Detect which cell encompasses the target text, then output its (x, y) center coordinate. 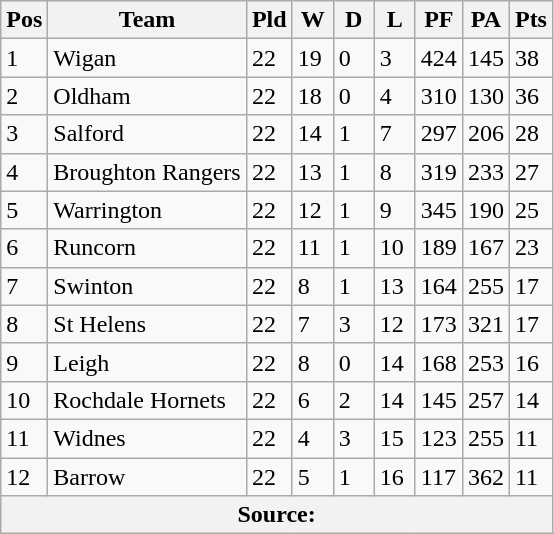
168 (438, 362)
117 (438, 477)
Barrow (148, 477)
Pos (24, 20)
15 (394, 438)
362 (486, 477)
297 (438, 134)
18 (312, 96)
424 (438, 58)
206 (486, 134)
Team (148, 20)
St Helens (148, 324)
233 (486, 172)
Widnes (148, 438)
Swinton (148, 286)
319 (438, 172)
Broughton Rangers (148, 172)
253 (486, 362)
W (312, 20)
L (394, 20)
Salford (148, 134)
Wigan (148, 58)
310 (438, 96)
Leigh (148, 362)
167 (486, 248)
190 (486, 210)
PA (486, 20)
27 (530, 172)
23 (530, 248)
28 (530, 134)
25 (530, 210)
19 (312, 58)
173 (438, 324)
36 (530, 96)
Pld (269, 20)
130 (486, 96)
38 (530, 58)
Runcorn (148, 248)
Oldham (148, 96)
Pts (530, 20)
Source: (277, 515)
Warrington (148, 210)
345 (438, 210)
189 (438, 248)
321 (486, 324)
123 (438, 438)
164 (438, 286)
PF (438, 20)
257 (486, 400)
D (354, 20)
Rochdale Hornets (148, 400)
